Determine the (X, Y) coordinate at the center of the cell enclosing the given text.  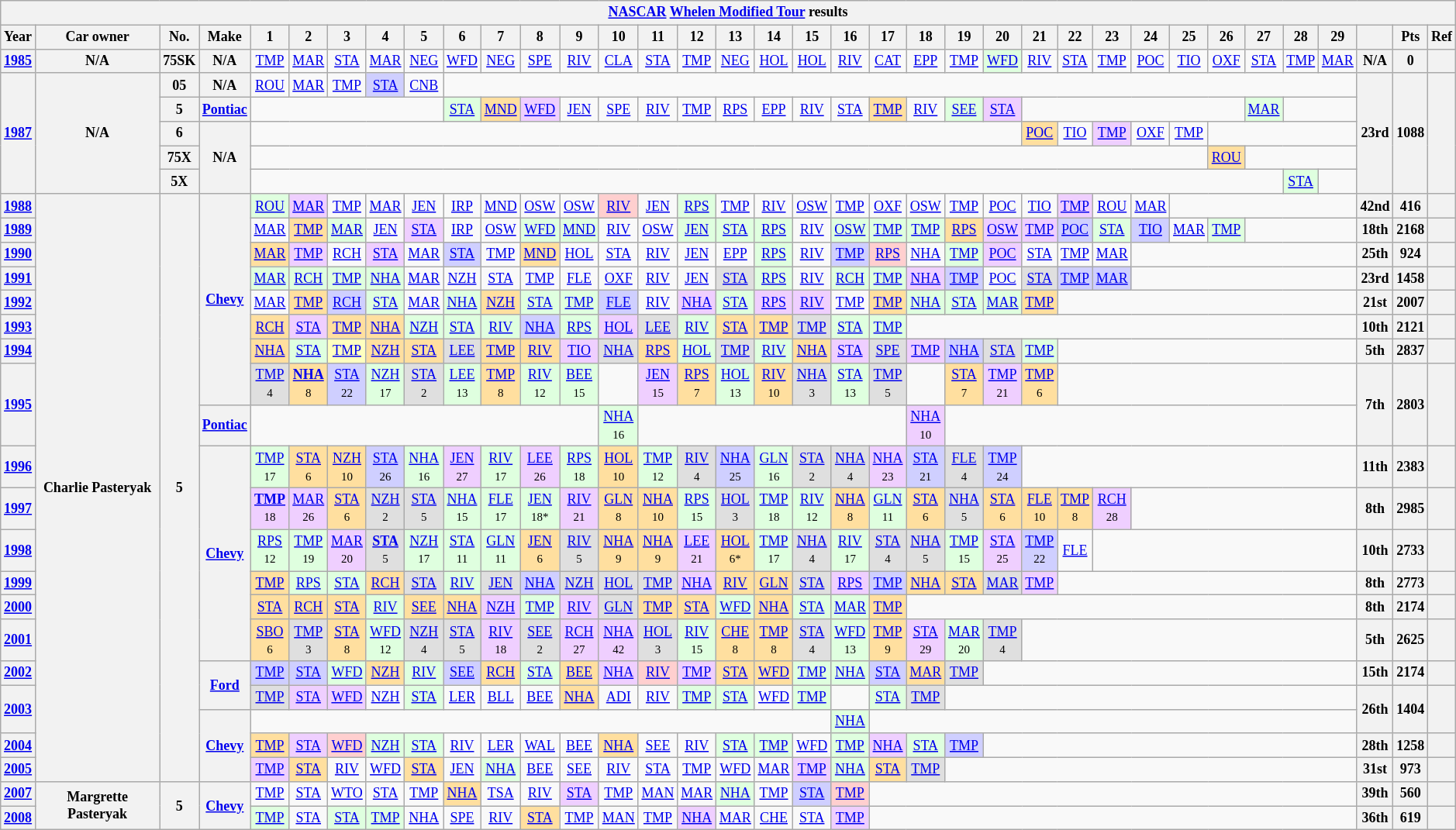
JEN15 (657, 384)
JEN27 (462, 467)
1458 (1411, 279)
05 (180, 85)
15 (813, 37)
1993 (19, 327)
NZH4 (424, 640)
1989 (19, 229)
2168 (1411, 229)
18 (926, 37)
1258 (1411, 746)
2383 (1411, 467)
25th (1375, 254)
RIV18 (501, 640)
CNB (424, 85)
SBO6 (270, 640)
2000 (19, 608)
RPS7 (697, 384)
TMP22 (1040, 550)
619 (1411, 818)
21st (1375, 302)
0 (1411, 60)
ADI (619, 697)
FLE10 (1040, 508)
HOL6* (735, 550)
15th (1375, 673)
26 (1227, 37)
16 (850, 37)
2001 (19, 640)
2005 (19, 769)
Ref (1442, 37)
TMP9 (888, 640)
Car owner (97, 37)
25 (1189, 37)
2002 (19, 673)
7 (501, 37)
NHA42 (619, 640)
NHA25 (735, 467)
LEE13 (462, 384)
1998 (19, 550)
17 (888, 37)
2733 (1411, 550)
HOL13 (735, 384)
WTO (347, 794)
19 (964, 37)
75X (180, 158)
4 (385, 37)
TMP15 (964, 550)
NHA3 (813, 384)
1404 (1411, 709)
1994 (19, 350)
924 (1411, 254)
560 (1411, 794)
JEN18* (540, 508)
1088 (1411, 133)
42nd (1375, 206)
NZH10 (347, 467)
2837 (1411, 350)
WAL (540, 746)
2803 (1411, 405)
TMP6 (1040, 384)
5X (180, 181)
NZH2 (385, 508)
NHA23 (888, 467)
RIV15 (697, 640)
STA8 (347, 640)
TMP19 (309, 550)
Year (19, 37)
1995 (19, 405)
28th (1375, 746)
75SK (180, 60)
STA25 (1002, 550)
Make (225, 37)
STA29 (926, 640)
JEN6 (540, 550)
LEE21 (697, 550)
RIV21 (580, 508)
FLE17 (501, 508)
STA22 (347, 384)
MAR26 (309, 508)
CHE (774, 818)
BEE15 (580, 384)
21 (1040, 37)
GLN8 (619, 508)
WFD12 (385, 640)
CLA (619, 60)
BLL (501, 697)
7th (1375, 405)
RCH27 (580, 640)
STA13 (850, 384)
2121 (1411, 327)
STA11 (462, 550)
HOL10 (619, 467)
2985 (1411, 508)
STA21 (926, 467)
CHE8 (735, 640)
No. (180, 37)
RPS15 (697, 508)
Charlie Pasteryak (97, 487)
GLN16 (774, 467)
TMP3 (309, 640)
18th (1375, 229)
NHA15 (462, 508)
Ford (225, 685)
27 (1264, 37)
TMP21 (1002, 384)
RPS12 (270, 550)
TMP5 (888, 384)
1985 (19, 60)
TMP12 (657, 467)
RPS18 (580, 467)
RIV10 (774, 384)
3 (347, 37)
LEE26 (540, 467)
1996 (19, 467)
22 (1075, 37)
RIV5 (580, 550)
973 (1411, 769)
9 (580, 37)
RCH28 (1112, 508)
8 (540, 37)
Pts (1411, 37)
1997 (19, 508)
TSA (501, 794)
29 (1338, 37)
12 (697, 37)
NASCAR Whelen Modified Tour results (728, 12)
RIV4 (697, 467)
1992 (19, 302)
2008 (19, 818)
1991 (19, 279)
28 (1301, 37)
14 (774, 37)
FLE4 (964, 467)
1990 (19, 254)
SEE2 (540, 640)
WFD13 (850, 640)
2 (309, 37)
39th (1375, 794)
24 (1151, 37)
11th (1375, 467)
23 (1112, 37)
2625 (1411, 640)
11 (657, 37)
36th (1375, 818)
1988 (19, 206)
20 (1002, 37)
31st (1375, 769)
10 (619, 37)
2004 (19, 746)
TMP24 (1002, 467)
26th (1375, 709)
STA7 (964, 384)
416 (1411, 206)
2773 (1411, 583)
13 (735, 37)
CAT (888, 60)
1 (270, 37)
STA26 (385, 467)
1987 (19, 133)
1999 (19, 583)
Margrette Pasteryak (97, 806)
2003 (19, 709)
